For the text-containing cell, return its midpoint in (X, Y) coordinate format. 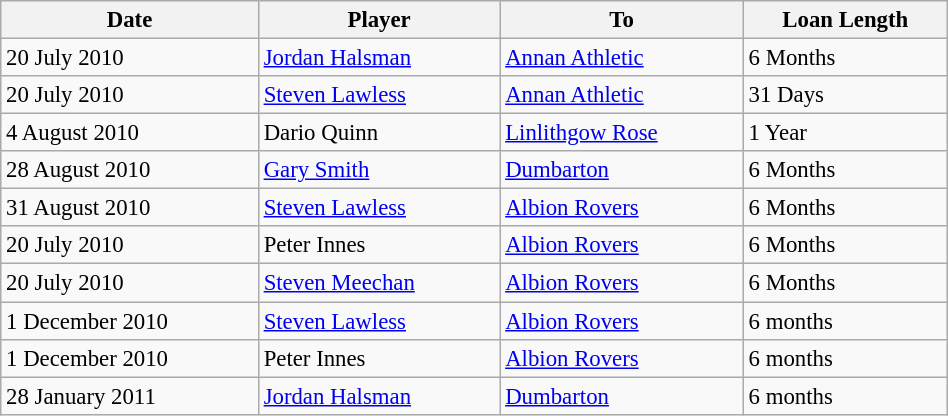
1 Year (845, 133)
Steven Meechan (379, 283)
4 August 2010 (130, 133)
31 August 2010 (130, 208)
28 January 2011 (130, 396)
Linlithgow Rose (622, 133)
31 Days (845, 95)
Date (130, 20)
To (622, 20)
Loan Length (845, 20)
Gary Smith (379, 170)
Player (379, 20)
Dario Quinn (379, 133)
28 August 2010 (130, 170)
